Determine the (x, y) coordinate at the center of the cell enclosing the given text.  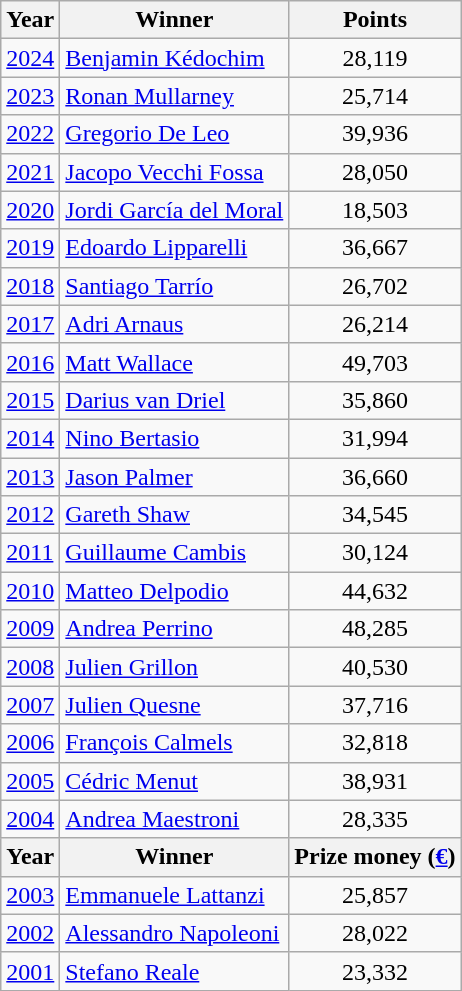
2018 (30, 286)
2012 (30, 515)
François Calmels (174, 743)
37,716 (375, 705)
2002 (30, 933)
28,050 (375, 172)
2023 (30, 96)
48,285 (375, 629)
Prize money (€) (375, 857)
2009 (30, 629)
Andrea Maestroni (174, 819)
2022 (30, 134)
26,702 (375, 286)
25,714 (375, 96)
2006 (30, 743)
Nino Bertasio (174, 438)
Julien Quesne (174, 705)
2001 (30, 971)
2011 (30, 553)
18,503 (375, 210)
2013 (30, 477)
2024 (30, 58)
Gareth Shaw (174, 515)
Jordi García del Moral (174, 210)
Gregorio De Leo (174, 134)
31,994 (375, 438)
23,332 (375, 971)
Cédric Menut (174, 781)
35,860 (375, 400)
36,660 (375, 477)
Points (375, 20)
2015 (30, 400)
40,530 (375, 667)
Adri Arnaus (174, 324)
2014 (30, 438)
2017 (30, 324)
39,936 (375, 134)
36,667 (375, 248)
2008 (30, 667)
Jacopo Vecchi Fossa (174, 172)
44,632 (375, 591)
Jason Palmer (174, 477)
Matteo Delpodio (174, 591)
2010 (30, 591)
Stefano Reale (174, 971)
2003 (30, 895)
Matt Wallace (174, 362)
49,703 (375, 362)
Guillaume Cambis (174, 553)
26,214 (375, 324)
Ronan Mullarney (174, 96)
2007 (30, 705)
38,931 (375, 781)
Darius van Driel (174, 400)
32,818 (375, 743)
30,124 (375, 553)
2005 (30, 781)
2021 (30, 172)
25,857 (375, 895)
28,119 (375, 58)
2016 (30, 362)
2004 (30, 819)
2020 (30, 210)
34,545 (375, 515)
Benjamin Kédochim (174, 58)
Andrea Perrino (174, 629)
Emmanuele Lattanzi (174, 895)
Alessandro Napoleoni (174, 933)
28,022 (375, 933)
Edoardo Lipparelli (174, 248)
28,335 (375, 819)
Julien Grillon (174, 667)
Santiago Tarrío (174, 286)
2019 (30, 248)
